Return [X, Y] of the center of cell containing provided text 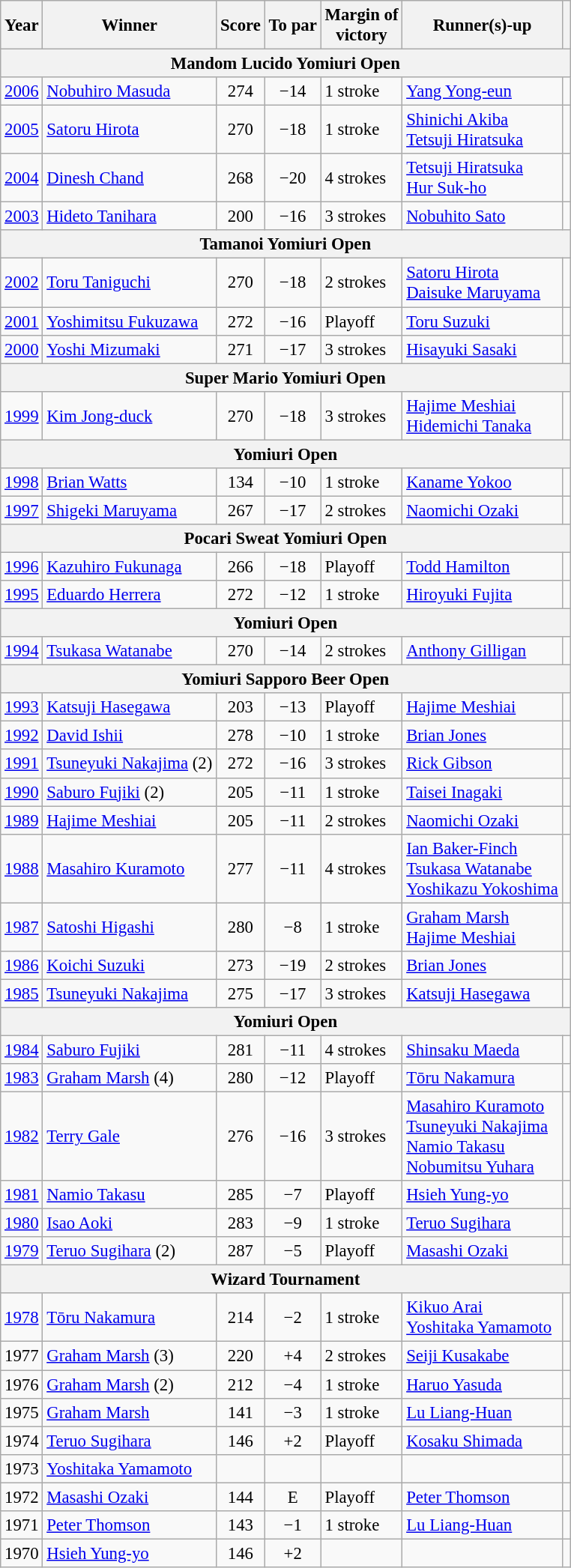
Hiroyuki Fujita [483, 595]
Hisayuki Sasaki [483, 349]
212 [241, 1384]
Tetsuji Hiratsuka Hur Suk-ho [483, 178]
Yoshimitsu Fukuzawa [130, 321]
214 [241, 1317]
Year [22, 25]
Tsukasa Watanabe [130, 651]
Graham Marsh (3) [130, 1356]
Yang Yong-eun [483, 91]
Toru Taniguchi [130, 283]
2006 [22, 91]
Tsuneyuki Nakajima [130, 993]
Eduardo Herrera [130, 595]
+4 [292, 1356]
Seiji Kusakabe [483, 1356]
Nobuhiro Masuda [130, 91]
1972 [22, 1497]
Todd Hamilton [483, 566]
1993 [22, 707]
266 [241, 566]
Satoshi Higashi [130, 927]
Yomiuri Sapporo Beer Open [285, 679]
144 [241, 1497]
203 [241, 707]
Toru Suzuki [483, 321]
1997 [22, 510]
143 [241, 1525]
Super Mario Yomiuri Open [285, 378]
Namio Takasu [130, 1195]
Kazuhiro Fukunaga [130, 566]
267 [241, 510]
Shigeki Maruyama [130, 510]
Runner(s)-up [483, 25]
1983 [22, 1078]
2001 [22, 321]
−20 [292, 178]
Koichi Suzuki [130, 966]
1982 [22, 1137]
Hajime Meshiai Hidemichi Tanaka [483, 415]
Saburo Fujiki (2) [130, 792]
1990 [22, 792]
Yoshi Mizumaki [130, 349]
Wizard Tournament [285, 1280]
E [292, 1497]
Pocari Sweat Yomiuri Open [285, 539]
1977 [22, 1356]
285 [241, 1195]
−1 [292, 1525]
1971 [22, 1525]
David Ishii [130, 736]
1975 [22, 1412]
1994 [22, 651]
Saburo Fujiki [130, 1050]
Graham Marsh Hajime Meshiai [483, 927]
220 [241, 1356]
2004 [22, 178]
274 [241, 91]
275 [241, 993]
276 [241, 1137]
−2 [292, 1317]
2000 [22, 349]
287 [241, 1251]
To par [292, 25]
1976 [22, 1384]
Brian Watts [130, 482]
−5 [292, 1251]
1992 [22, 736]
Masahiro Kuramoto Tsuneyuki Nakajima Namio Takasu Nobumitsu Yuhara [483, 1137]
Shinsaku Maeda [483, 1050]
1984 [22, 1050]
Haruo Yasuda [483, 1384]
2002 [22, 283]
Hideto Tanihara [130, 217]
1986 [22, 966]
Satoru Hirota [130, 130]
Rick Gibson [483, 764]
Graham Marsh (4) [130, 1078]
281 [241, 1050]
277 [241, 868]
−4 [292, 1384]
Shinichi Akiba Tetsuji Hiratsuka [483, 130]
Tsuneyuki Nakajima (2) [130, 764]
273 [241, 966]
−13 [292, 707]
1989 [22, 820]
1978 [22, 1317]
Kaname Yokoo [483, 482]
1995 [22, 595]
268 [241, 178]
Margin ofvictory [361, 25]
2003 [22, 217]
Anthony Gilligan [483, 651]
Kikuo Arai Yoshitaka Yamamoto [483, 1317]
283 [241, 1223]
Tamanoi Yomiuri Open [285, 245]
278 [241, 736]
1991 [22, 764]
1979 [22, 1251]
Ian Baker-Finch Tsukasa Watanabe Yoshikazu Yokoshima [483, 868]
141 [241, 1412]
Kim Jong-duck [130, 415]
Graham Marsh (2) [130, 1384]
−9 [292, 1223]
1973 [22, 1468]
Isao Aoki [130, 1223]
Dinesh Chand [130, 178]
Kosaku Shimada [483, 1441]
1996 [22, 566]
1988 [22, 868]
−3 [292, 1412]
1998 [22, 482]
134 [241, 482]
2005 [22, 130]
1980 [22, 1223]
Winner [130, 25]
1974 [22, 1441]
Yoshitaka Yamamoto [130, 1468]
1999 [22, 415]
−19 [292, 966]
Masahiro Kuramoto [130, 868]
Mandom Lucido Yomiuri Open [285, 64]
Taisei Inagaki [483, 792]
−8 [292, 927]
1987 [22, 927]
Satoru Hirota Daisuke Maruyama [483, 283]
1981 [22, 1195]
Graham Marsh [130, 1412]
Teruo Sugihara (2) [130, 1251]
271 [241, 349]
Nobuhito Sato [483, 217]
200 [241, 217]
−7 [292, 1195]
1970 [22, 1553]
Score [241, 25]
1985 [22, 993]
Terry Gale [130, 1137]
